Scan for the cell matching the given text and deliver its [X, Y] coordinate at center. 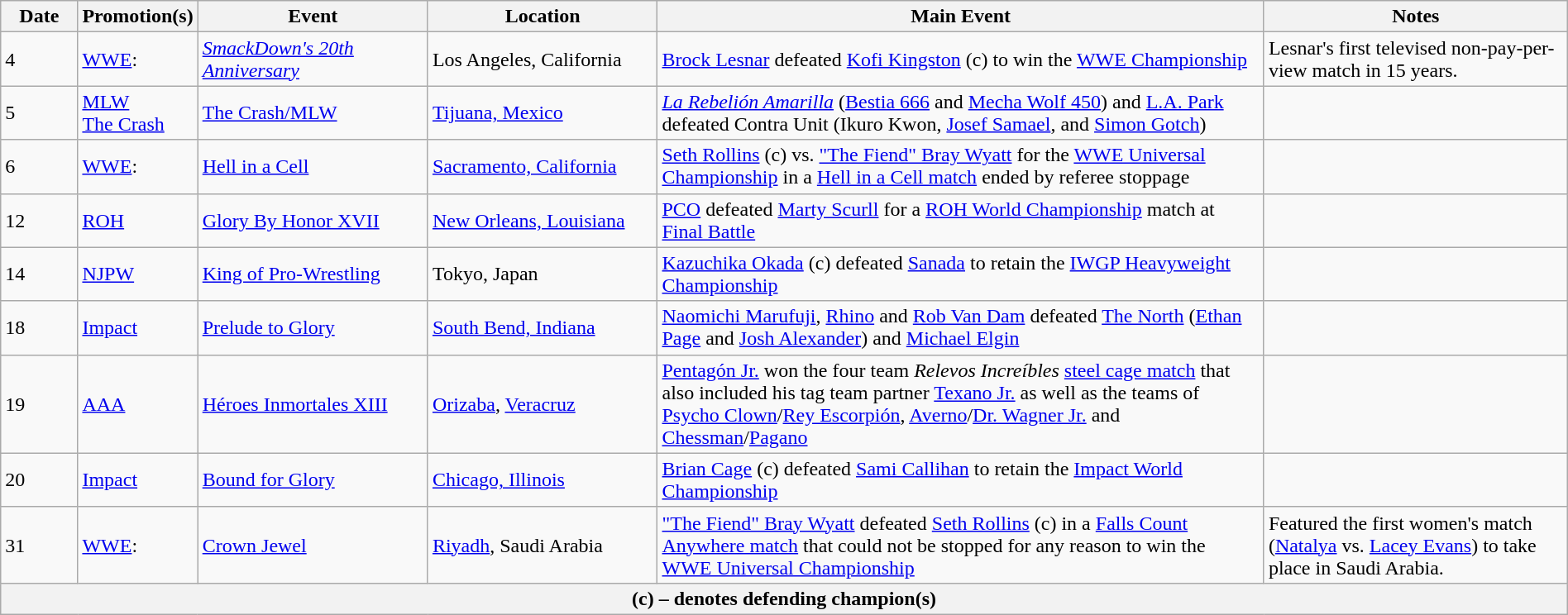
Héroes Inmortales XIII [313, 403]
Orizaba, Veracruz [543, 403]
Promotion(s) [137, 17]
Notes [1416, 17]
12 [40, 220]
SmackDown's 20th Anniversary [313, 60]
Riyadh, Saudi Arabia [543, 545]
Kazuchika Okada (c) defeated Sanada to retain the IWGP Heavyweight Championship [961, 274]
ROH [137, 220]
PCO defeated Marty Scurll for a ROH World Championship match at Final Battle [961, 220]
Chicago, Illinois [543, 479]
Los Angeles, California [543, 60]
Bound for Glory [313, 479]
Location [543, 17]
5 [40, 112]
Crown Jewel [313, 545]
South Bend, Indiana [543, 327]
Prelude to Glory [313, 327]
Naomichi Marufuji, Rhino and Rob Van Dam defeated The North (Ethan Page and Josh Alexander) and Michael Elgin [961, 327]
14 [40, 274]
18 [40, 327]
Seth Rollins (c) vs. "The Fiend" Bray Wyatt for the WWE Universal Championship in a Hell in a Cell match ended by referee stoppage [961, 167]
The Crash/MLW [313, 112]
NJPW [137, 274]
31 [40, 545]
MLWThe Crash [137, 112]
Tijuana, Mexico [543, 112]
19 [40, 403]
Date [40, 17]
Lesnar's first televised non-pay-per-view match in 15 years. [1416, 60]
Main Event [961, 17]
6 [40, 167]
(c) – denotes defending champion(s) [784, 598]
4 [40, 60]
King of Pro-Wrestling [313, 274]
Featured the first women's match (Natalya vs. Lacey Evans) to take place in Saudi Arabia. [1416, 545]
New Orleans, Louisiana [543, 220]
La Rebelión Amarilla (Bestia 666 and Mecha Wolf 450) and L.A. Park defeated Contra Unit (Ikuro Kwon, Josef Samael, and Simon Gotch) [961, 112]
Glory By Honor XVII [313, 220]
Tokyo, Japan [543, 274]
Hell in a Cell [313, 167]
Brian Cage (c) defeated Sami Callihan to retain the Impact World Championship [961, 479]
20 [40, 479]
Brock Lesnar defeated Kofi Kingston (c) to win the WWE Championship [961, 60]
Sacramento, California [543, 167]
AAA [137, 403]
Event [313, 17]
